For the text-containing cell, return its midpoint in [x, y] coordinate format. 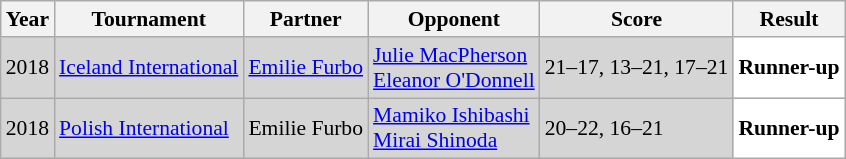
Iceland International [148, 68]
Score [637, 19]
Polish International [148, 128]
Mamiko Ishibashi Mirai Shinoda [454, 128]
Year [28, 19]
20–22, 16–21 [637, 128]
Opponent [454, 19]
21–17, 13–21, 17–21 [637, 68]
Result [788, 19]
Tournament [148, 19]
Partner [306, 19]
Julie MacPherson Eleanor O'Donnell [454, 68]
